Identify which cell holds the provided text, then report its [X, Y] central coordinate. 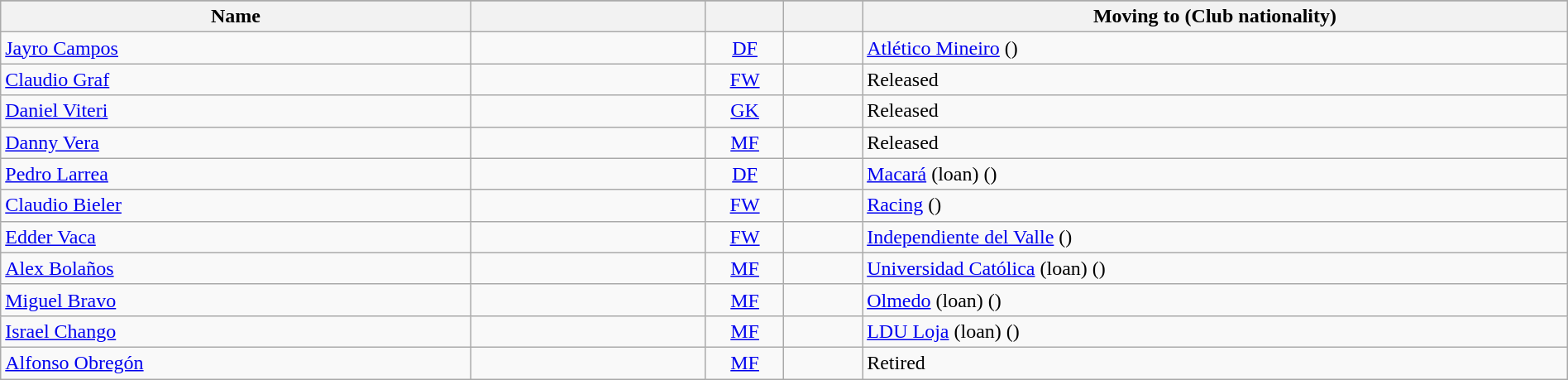
GK [744, 111]
Independiente del Valle () [1216, 237]
Daniel Viteri [236, 111]
Edder Vaca [236, 237]
Danny Vera [236, 142]
Claudio Graf [236, 79]
Pedro Larrea [236, 174]
Miguel Bravo [236, 300]
Israel Chango [236, 331]
Jayro Campos [236, 48]
Olmedo (loan) () [1216, 300]
Racing () [1216, 205]
Retired [1216, 363]
Alex Bolaños [236, 268]
Name [236, 17]
Universidad Católica (loan) () [1216, 268]
LDU Loja (loan) () [1216, 331]
Atlético Mineiro () [1216, 48]
Moving to (Club nationality) [1216, 17]
Macará (loan) () [1216, 174]
Claudio Bieler [236, 205]
Alfonso Obregón [236, 363]
